Identify which cell holds the provided text, then report its (x, y) central coordinate. 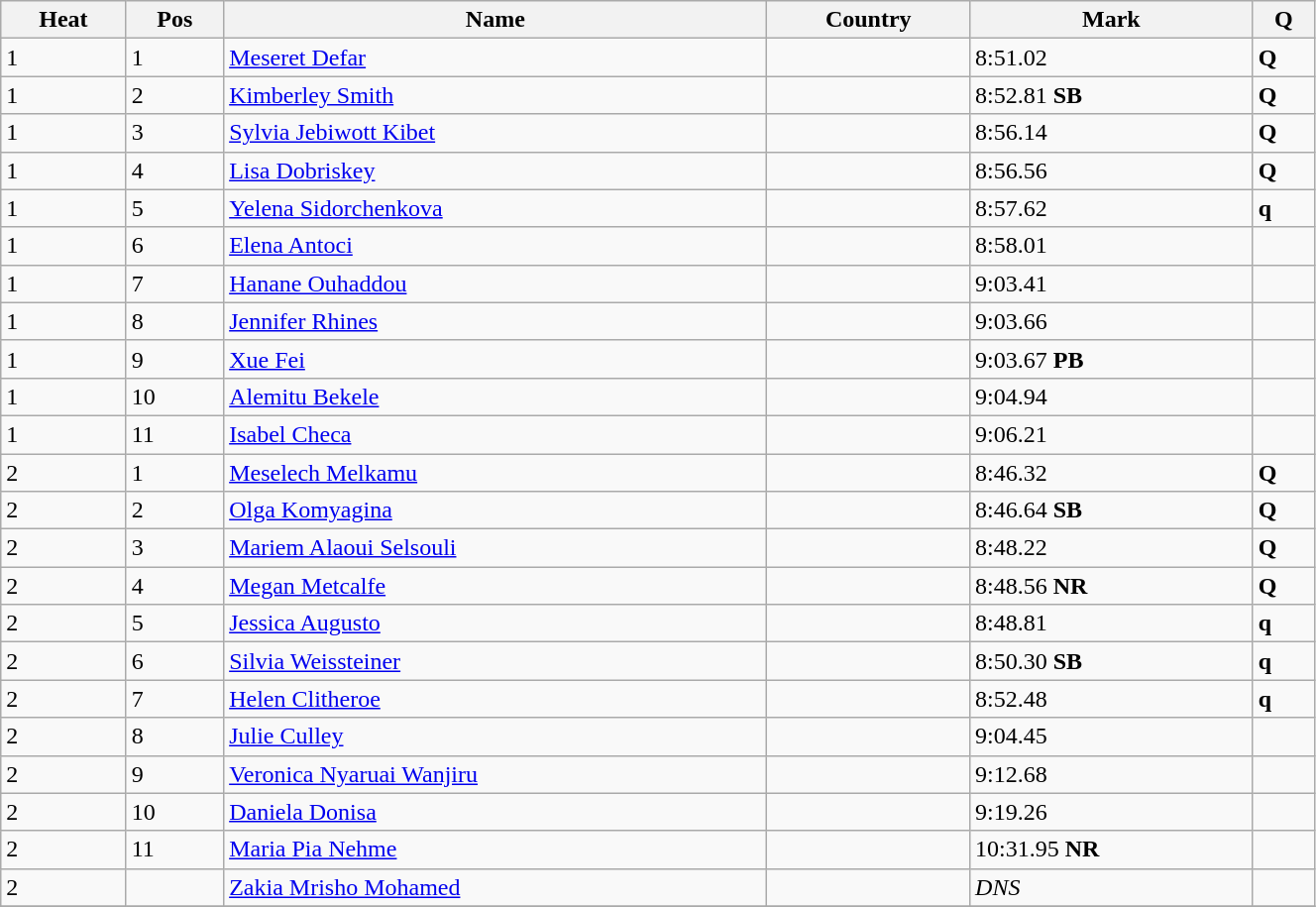
Xue Fei (495, 359)
9:03.66 (1112, 321)
Elena Antoci (495, 246)
Daniela Donisa (495, 812)
Meselech Melkamu (495, 473)
9:03.67 PB (1112, 359)
Zakia Mrisho Mohamed (495, 887)
Alemitu Bekele (495, 397)
Mariem Alaoui Selsouli (495, 548)
Megan Metcalfe (495, 586)
8:46.64 SB (1112, 510)
Meseret Defar (495, 57)
8:57.62 (1112, 208)
Helen Clitheroe (495, 699)
Jessica Augusto (495, 624)
9:19.26 (1112, 812)
Hanane Ouhaddou (495, 283)
Isabel Checa (495, 434)
8:52.81 SB (1112, 95)
8:48.81 (1112, 624)
8:48.22 (1112, 548)
Silvia Weissteiner (495, 661)
Julie Culley (495, 737)
Jennifer Rhines (495, 321)
8:50.30 SB (1112, 661)
8:56.14 (1112, 133)
Heat (63, 20)
Kimberley Smith (495, 95)
8:56.56 (1112, 170)
8:46.32 (1112, 473)
Country (868, 20)
8:52.48 (1112, 699)
Maria Pia Nehme (495, 850)
Lisa Dobriskey (495, 170)
8:58.01 (1112, 246)
9:06.21 (1112, 434)
Mark (1112, 20)
Yelena Sidorchenkova (495, 208)
Olga Komyagina (495, 510)
Sylvia Jebiwott Kibet (495, 133)
Veronica Nyaruai Wanjiru (495, 774)
DNS (1112, 887)
9:12.68 (1112, 774)
9:03.41 (1112, 283)
Pos (174, 20)
10:31.95 NR (1112, 850)
8:48.56 NR (1112, 586)
8:51.02 (1112, 57)
Name (495, 20)
9:04.45 (1112, 737)
9:04.94 (1112, 397)
